Find where the given text appears and provide that cell's center as (X, Y) coordinate. 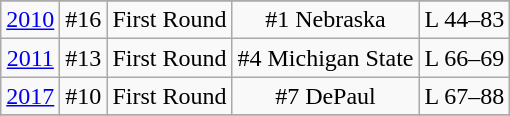
#13 (84, 58)
L 66–69 (464, 58)
2017 (30, 96)
2010 (30, 20)
#7 DePaul (326, 96)
#10 (84, 96)
#4 Michigan State (326, 58)
L 67–88 (464, 96)
#16 (84, 20)
#1 Nebraska (326, 20)
L 44–83 (464, 20)
2011 (30, 58)
